Capture the cell that displays the provided text and extract its [X, Y] central coordinate. 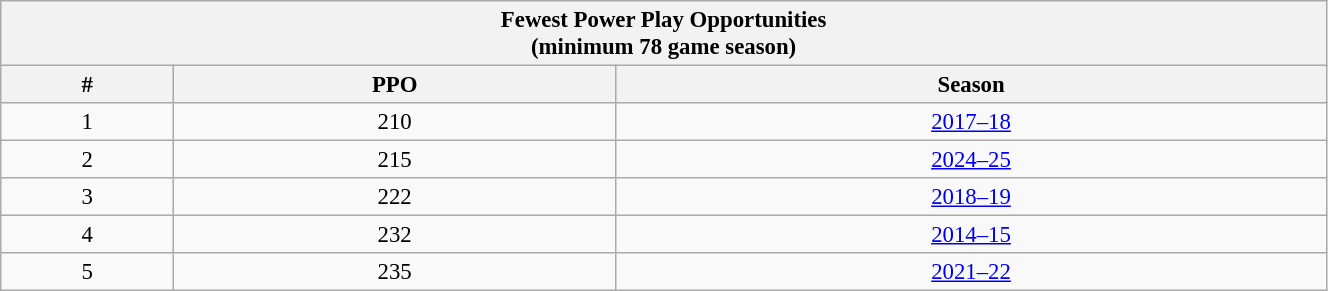
2 [88, 160]
222 [395, 197]
# [88, 85]
Season [972, 85]
2014–15 [972, 235]
4 [88, 235]
Fewest Power Play Opportunities(minimum 78 game season) [664, 34]
2018–19 [972, 197]
210 [395, 122]
2017–18 [972, 122]
232 [395, 235]
1 [88, 122]
3 [88, 197]
215 [395, 160]
PPO [395, 85]
2024–25 [972, 160]
